Locate the cell with the specified text and output its (X, Y) center coordinate. 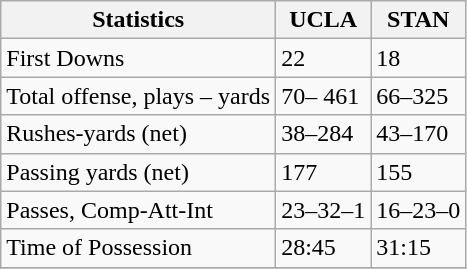
First Downs (138, 58)
UCLA (324, 20)
23–32–1 (324, 210)
18 (418, 58)
Passes, Comp-Att-Int (138, 210)
Rushes-yards (net) (138, 134)
28:45 (324, 248)
Time of Possession (138, 248)
155 (418, 172)
Total offense, plays – yards (138, 96)
16–23–0 (418, 210)
43–170 (418, 134)
31:15 (418, 248)
STAN (418, 20)
Passing yards (net) (138, 172)
38–284 (324, 134)
66–325 (418, 96)
177 (324, 172)
70– 461 (324, 96)
22 (324, 58)
Statistics (138, 20)
